Identify which cell holds the provided text, then report its [X, Y] central coordinate. 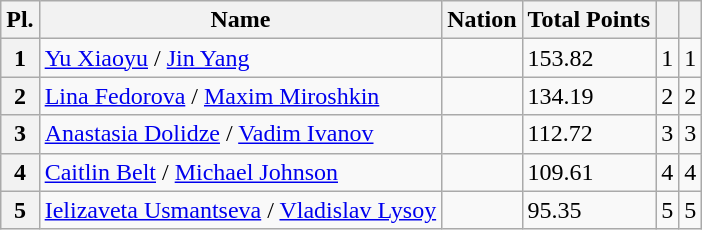
134.19 [589, 96]
Total Points [589, 20]
Pl. [20, 20]
Yu Xiaoyu / Jin Yang [240, 58]
Lina Fedorova / Maxim Miroshkin [240, 96]
112.72 [589, 134]
Ielizaveta Usmantseva / Vladislav Lysoy [240, 210]
Anastasia Dolidze / Vadim Ivanov [240, 134]
109.61 [589, 172]
153.82 [589, 58]
95.35 [589, 210]
Caitlin Belt / Michael Johnson [240, 172]
Nation [482, 20]
Name [240, 20]
